Scan for the cell matching the given text and deliver its (X, Y) coordinate at center. 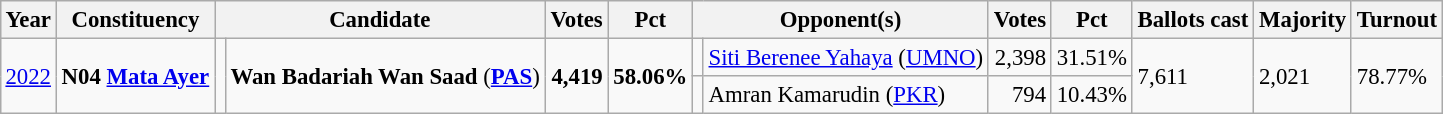
Constituency (135, 20)
4,419 (576, 76)
Ballots cast (1192, 20)
58.06% (650, 76)
Majority (1303, 20)
2022 (28, 76)
2,398 (1020, 57)
N04 Mata Ayer (135, 76)
794 (1020, 95)
2,021 (1303, 76)
78.77% (1396, 76)
31.51% (1092, 57)
Siti Berenee Yahaya (UMNO) (846, 57)
Turnout (1396, 20)
Amran Kamarudin (PKR) (846, 95)
10.43% (1092, 95)
7,611 (1192, 76)
Opponent(s) (841, 20)
Candidate (380, 20)
Year (28, 20)
Wan Badariah Wan Saad (PAS) (385, 76)
